Detect which cell encompasses the target text, then output its (x, y) center coordinate. 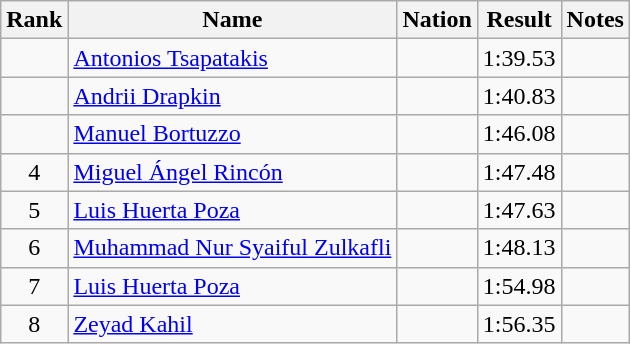
8 (34, 324)
1:54.98 (519, 286)
1:40.83 (519, 96)
Zeyad Kahil (232, 324)
Andrii Drapkin (232, 96)
1:56.35 (519, 324)
1:47.63 (519, 210)
5 (34, 210)
1:46.08 (519, 134)
1:39.53 (519, 58)
Nation (437, 20)
Name (232, 20)
6 (34, 248)
4 (34, 172)
Rank (34, 20)
Notes (595, 20)
1:47.48 (519, 172)
1:48.13 (519, 248)
Result (519, 20)
Antonios Tsapatakis (232, 58)
Muhammad Nur Syaiful Zulkafli (232, 248)
Manuel Bortuzzo (232, 134)
7 (34, 286)
Miguel Ángel Rincón (232, 172)
